Return (x, y) of the center of cell containing provided text 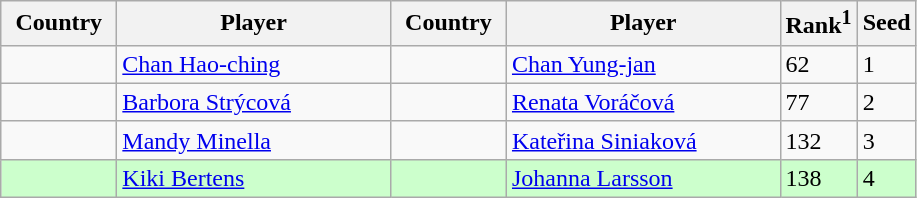
4 (886, 178)
138 (818, 178)
Johanna Larsson (643, 178)
Rank1 (818, 24)
3 (886, 140)
1 (886, 64)
2 (886, 102)
Chan Yung-jan (643, 64)
132 (818, 140)
Kiki Bertens (254, 178)
Seed (886, 24)
Renata Voráčová (643, 102)
62 (818, 64)
77 (818, 102)
Chan Hao-ching (254, 64)
Barbora Strýcová (254, 102)
Mandy Minella (254, 140)
Kateřina Siniaková (643, 140)
